Determine the [X, Y] coordinate at the center of the cell enclosing the given text.  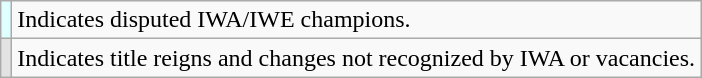
Indicates title reigns and changes not recognized by IWA or vacancies. [356, 58]
Indicates disputed IWA/IWE champions. [356, 20]
